Output the [X, Y] coordinate of the center of the cell containing the given text.  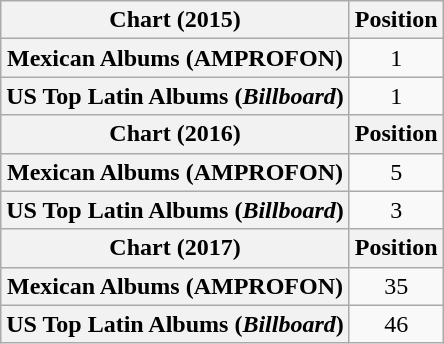
Chart (2015) [176, 20]
46 [396, 324]
35 [396, 286]
Chart (2016) [176, 134]
3 [396, 210]
Chart (2017) [176, 248]
5 [396, 172]
